Extract the (x, y) coordinate from the center of the cell holding the provided text.  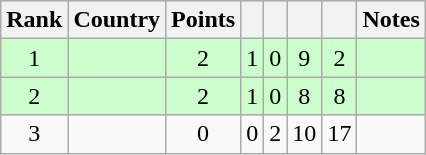
Country (117, 20)
17 (340, 134)
Points (204, 20)
10 (304, 134)
Rank (34, 20)
Notes (391, 20)
3 (34, 134)
9 (304, 58)
